Scan for the cell matching the given text and deliver its (X, Y) coordinate at center. 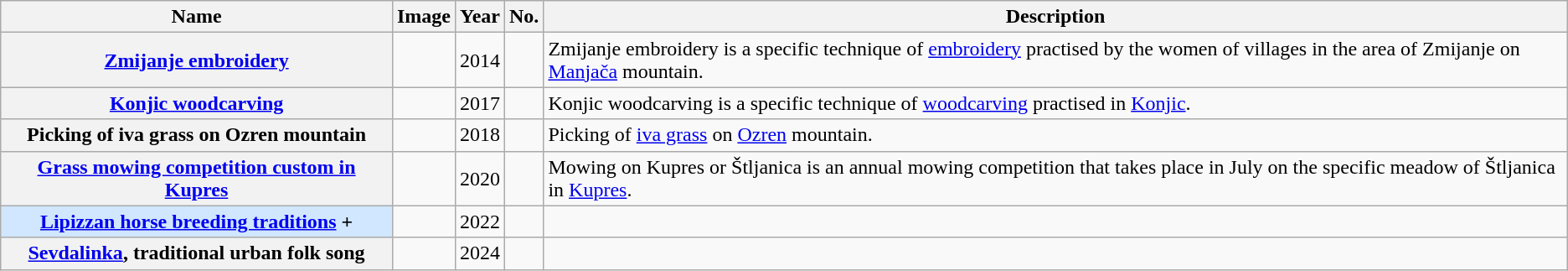
Sevdalinka, traditional urban folk song (197, 253)
Year (479, 17)
Zmijanje embroidery is a specific technique of embroidery practised by the women of villages in the area of Zmijanje on Manjača mountain. (1055, 60)
2014 (479, 60)
Description (1055, 17)
Konjic woodcarving (197, 103)
No. (524, 17)
Grass mowing competition custom in Kupres (197, 178)
Image (424, 17)
Konjic woodcarving is a specific technique of woodcarving practised in Konjic. (1055, 103)
2018 (479, 135)
2024 (479, 253)
Picking of iva grass on Ozren mountain. (1055, 135)
Lipizzan horse breeding traditions + (197, 221)
2017 (479, 103)
Zmijanje embroidery (197, 60)
Name (197, 17)
2020 (479, 178)
Mowing on Kupres or Štljanica is an annual mowing competition that takes place in July on the specific meadow of Štljanica in Kupres. (1055, 178)
2022 (479, 221)
Picking of iva grass on Ozren mountain (197, 135)
